Locate the cell with the specified text and output its (x, y) center coordinate. 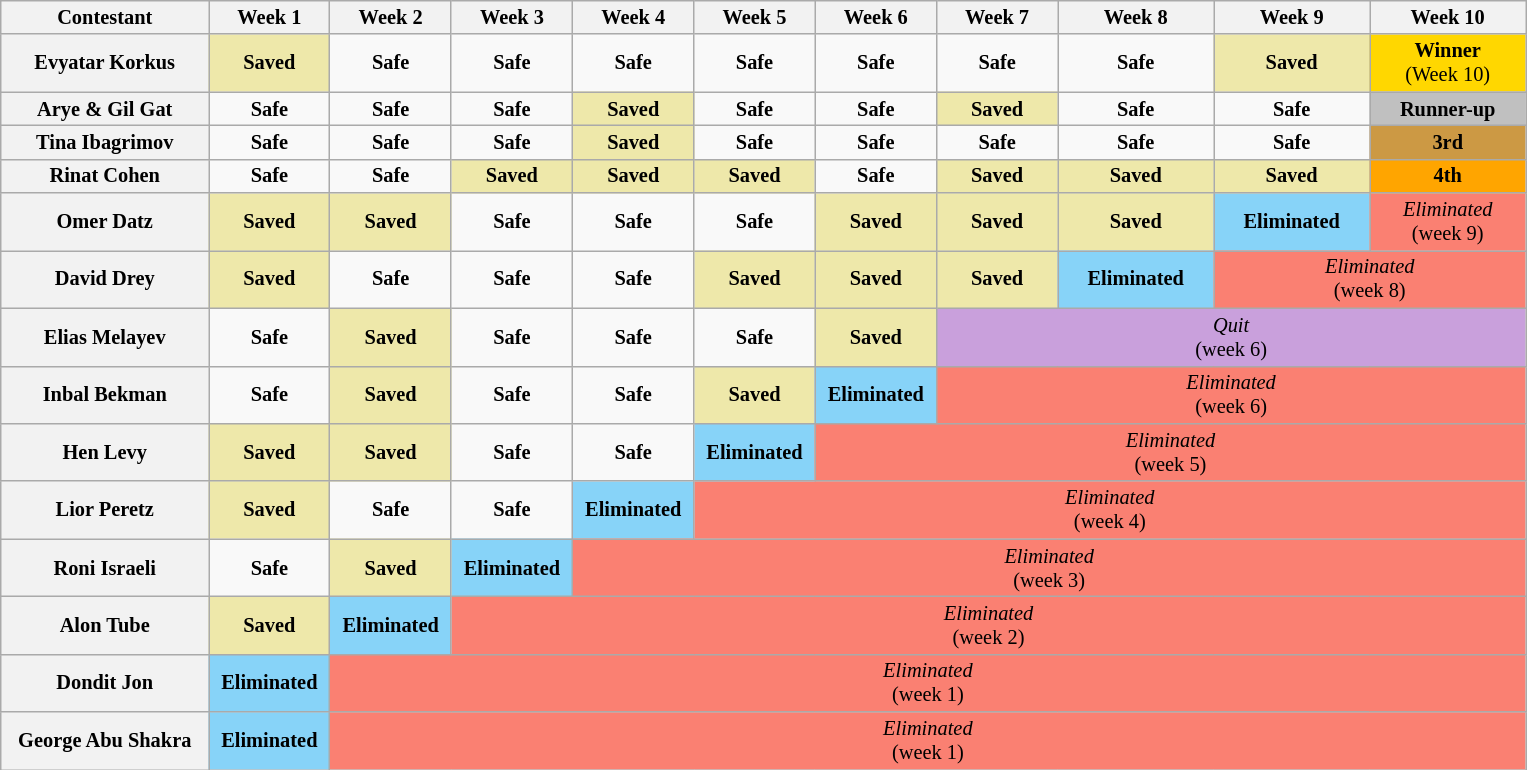
Rinat Cohen (105, 176)
Week 9 (1292, 17)
Week 3 (512, 17)
Eliminated(week 5) (1170, 452)
Week 5 (754, 17)
Evyatar Korkus (105, 63)
Week 2 (390, 17)
Week 6 (876, 17)
Contestant (105, 17)
Week 7 (996, 17)
George Abu Shakra (105, 741)
Arye & Gil Gat (105, 109)
Eliminated(week 2) (988, 625)
Eliminated(week 4) (1110, 510)
Week 10 (1448, 17)
Dondit Jon (105, 683)
Eliminated(week 8) (1370, 279)
4th (1448, 176)
Inbal Bekman (105, 395)
Week 1 (270, 17)
Elias Melayev (105, 337)
Alon Tube (105, 625)
David Drey (105, 279)
Roni Israeli (105, 568)
Quit(week 6) (1230, 337)
Hen Levy (105, 452)
Week 4 (634, 17)
Eliminated(week 6) (1230, 395)
3rd (1448, 142)
Omer Datz (105, 222)
Lior Peretz (105, 510)
Eliminated(week 9) (1448, 222)
Runner-up (1448, 109)
Eliminated(week 3) (1050, 568)
Winner(Week 10) (1448, 63)
Tina Ibagrimov (105, 142)
Week 8 (1136, 17)
